Output the (x, y) coordinate of the center of the cell containing the given text.  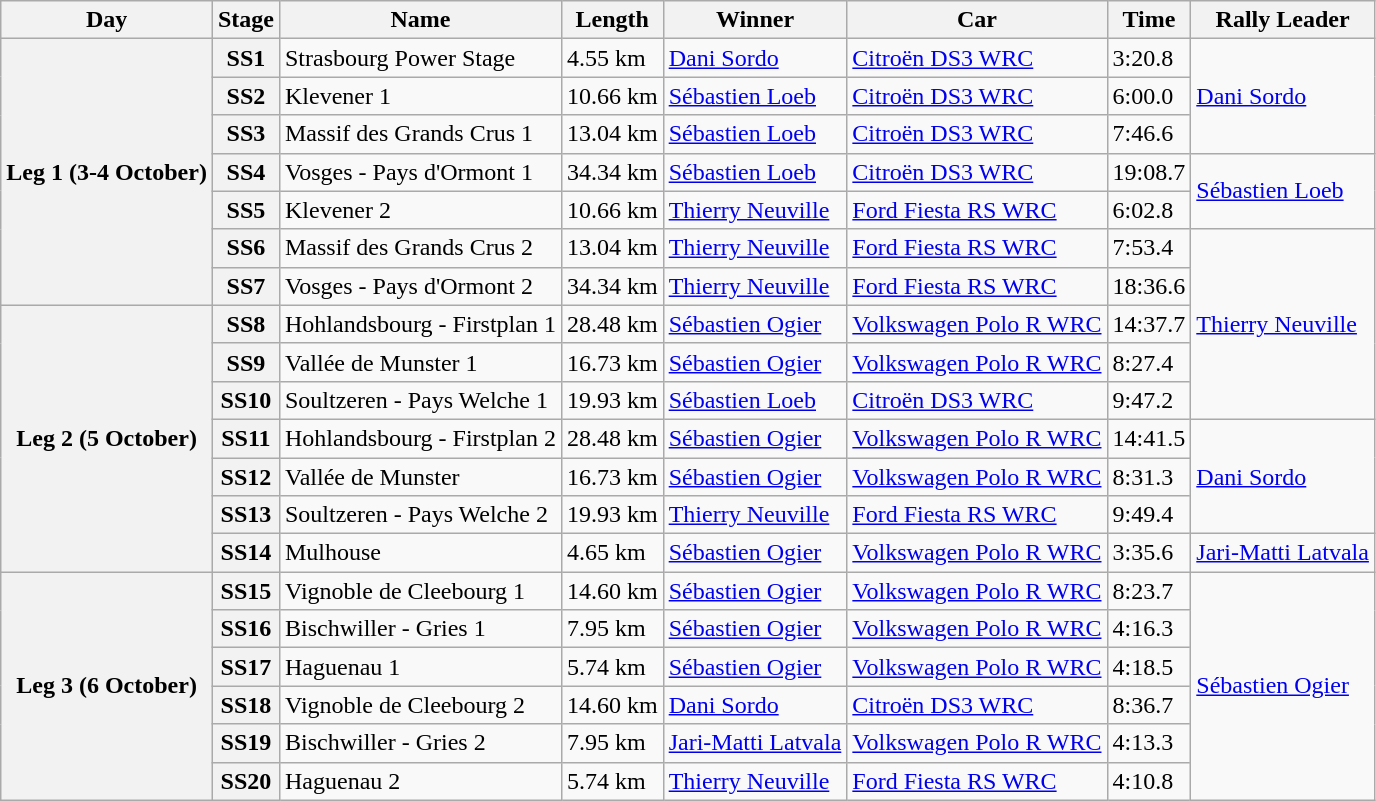
SS7 (246, 286)
Leg 1 (3-4 October) (107, 172)
Klevener 1 (420, 96)
Bischwiller - Gries 1 (420, 629)
Strasbourg Power Stage (420, 58)
SS3 (246, 134)
14:41.5 (1149, 438)
Soultzeren - Pays Welche 2 (420, 515)
SS4 (246, 172)
Haguenau 1 (420, 667)
3:35.6 (1149, 553)
Hohlandsbourg - Firstplan 1 (420, 324)
Vignoble de Cleebourg 2 (420, 705)
Klevener 2 (420, 210)
SS6 (246, 248)
7:46.6 (1149, 134)
8:36.7 (1149, 705)
Vignoble de Cleebourg 1 (420, 591)
Leg 3 (6 October) (107, 686)
SS12 (246, 477)
Vallée de Munster (420, 477)
14:37.7 (1149, 324)
SS10 (246, 400)
4:13.3 (1149, 743)
Vosges - Pays d'Ormont 2 (420, 286)
Leg 2 (5 October) (107, 438)
Massif des Grands Crus 2 (420, 248)
Soultzeren - Pays Welche 1 (420, 400)
SS8 (246, 324)
18:36.6 (1149, 286)
SS13 (246, 515)
Vosges - Pays d'Ormont 1 (420, 172)
SS17 (246, 667)
4:18.5 (1149, 667)
9:47.2 (1149, 400)
Time (1149, 20)
SS1 (246, 58)
Hohlandsbourg - Firstplan 2 (420, 438)
4:10.8 (1149, 781)
4.55 km (612, 58)
SS14 (246, 553)
9:49.4 (1149, 515)
Winner (755, 20)
Name (420, 20)
Length (612, 20)
SS18 (246, 705)
Bischwiller - Gries 2 (420, 743)
SS2 (246, 96)
19:08.7 (1149, 172)
6:02.8 (1149, 210)
4:16.3 (1149, 629)
4.65 km (612, 553)
Day (107, 20)
SS16 (246, 629)
Stage (246, 20)
Rally Leader (1283, 20)
8:23.7 (1149, 591)
SS9 (246, 362)
6:00.0 (1149, 96)
Haguenau 2 (420, 781)
Mulhouse (420, 553)
SS5 (246, 210)
8:27.4 (1149, 362)
SS20 (246, 781)
Car (977, 20)
SS15 (246, 591)
7:53.4 (1149, 248)
SS11 (246, 438)
8:31.3 (1149, 477)
Massif des Grands Crus 1 (420, 134)
3:20.8 (1149, 58)
Vallée de Munster 1 (420, 362)
SS19 (246, 743)
